Detect which cell encompasses the target text, then output its (X, Y) center coordinate. 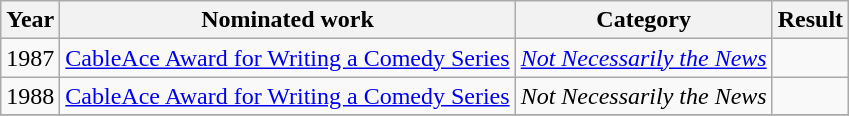
1987 (30, 58)
Result (810, 20)
1988 (30, 96)
Category (644, 20)
Nominated work (288, 20)
Year (30, 20)
